Extract the [X, Y] coordinate from the center of the cell holding the provided text.  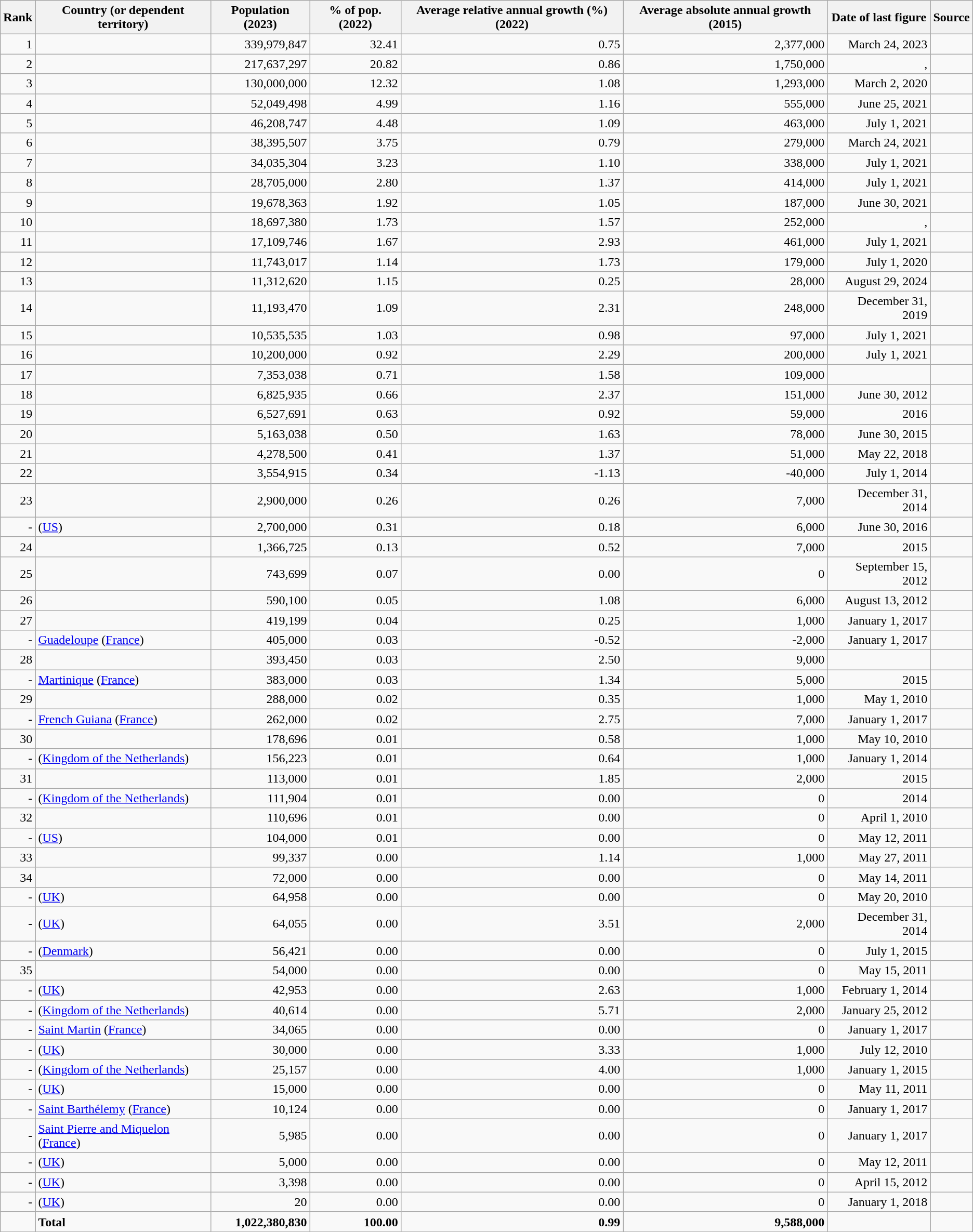
461,000 [726, 242]
12.32 [356, 84]
109,000 [726, 375]
393,450 [260, 660]
15,000 [260, 1089]
-2,000 [726, 640]
4,278,500 [260, 454]
July 1, 2015 [879, 950]
1.92 [356, 202]
743,699 [260, 574]
11 [18, 242]
June 30, 2016 [879, 527]
34,065 [260, 1030]
35 [18, 971]
46,208,747 [260, 123]
May 15, 2011 [879, 971]
2,900,000 [260, 500]
279,000 [726, 143]
9,588,000 [726, 1222]
4 [18, 103]
June 30, 2012 [879, 394]
156,223 [260, 759]
30 [18, 739]
March 24, 2021 [879, 143]
Rank [18, 18]
May 27, 2011 [879, 857]
31 [18, 778]
33 [18, 857]
1.03 [356, 335]
111,904 [260, 798]
August 13, 2012 [879, 600]
(Denmark) [123, 950]
2,700,000 [260, 527]
1.57 [511, 222]
May 14, 2011 [879, 877]
May 22, 2018 [879, 454]
32.41 [356, 44]
383,000 [260, 680]
2016 [879, 414]
187,000 [726, 202]
July 1, 2020 [879, 261]
12 [18, 261]
March 2, 2020 [879, 84]
June 25, 2021 [879, 103]
0.79 [511, 143]
179,000 [726, 261]
1,293,000 [726, 84]
Population (2023) [260, 18]
18 [18, 394]
5,163,038 [260, 434]
August 29, 2024 [879, 282]
0.13 [356, 547]
2.31 [511, 309]
38,395,507 [260, 143]
-0.52 [511, 640]
0.52 [511, 547]
0.41 [356, 454]
11,312,620 [260, 282]
10,200,000 [260, 355]
64,055 [260, 924]
% of pop. (2022) [356, 18]
February 1, 2014 [879, 990]
24 [18, 547]
4.48 [356, 123]
June 30, 2021 [879, 202]
2.80 [356, 182]
Source [951, 18]
0.71 [356, 375]
0.98 [511, 335]
97,000 [726, 335]
2.93 [511, 242]
217,637,297 [260, 64]
0.04 [356, 620]
0.86 [511, 64]
Average absolute annual growth (2015) [726, 18]
May 10, 2010 [879, 739]
0.31 [356, 527]
26 [18, 600]
56,421 [260, 950]
March 24, 2023 [879, 44]
27 [18, 620]
14 [18, 309]
18,697,380 [260, 222]
3,398 [260, 1182]
-40,000 [726, 473]
September 15, 2012 [879, 574]
25,157 [260, 1069]
590,100 [260, 600]
0.50 [356, 434]
3.75 [356, 143]
January 25, 2012 [879, 1010]
10,535,535 [260, 335]
1.58 [511, 375]
1.10 [511, 163]
3,554,915 [260, 473]
1.16 [511, 103]
19,678,363 [260, 202]
1.34 [511, 680]
1,366,725 [260, 547]
7,353,038 [260, 375]
Guadeloupe (France) [123, 640]
2.29 [511, 355]
Average relative annual growth (%) (2022) [511, 18]
0.07 [356, 574]
2.63 [511, 990]
21 [18, 454]
40,614 [260, 1010]
17 [18, 375]
28 [18, 660]
20.82 [356, 64]
100.00 [356, 1222]
9 [18, 202]
3.23 [356, 163]
1,750,000 [726, 64]
4.00 [511, 1069]
248,000 [726, 309]
6 [18, 143]
6,527,691 [260, 414]
July 1, 2014 [879, 473]
3.51 [511, 924]
Saint Martin (France) [123, 1030]
January 1, 2015 [879, 1069]
414,000 [726, 182]
1.85 [511, 778]
32 [18, 818]
April 1, 2010 [879, 818]
110,696 [260, 818]
262,000 [260, 719]
2 [18, 64]
December 31, 2019 [879, 309]
1 [18, 44]
0.63 [356, 414]
1.63 [511, 434]
28,000 [726, 282]
130,000,000 [260, 84]
May 20, 2010 [879, 897]
0.99 [511, 1222]
Date of last figure [879, 18]
0.66 [356, 394]
252,000 [726, 222]
5,985 [260, 1136]
555,000 [726, 103]
405,000 [260, 640]
34,035,304 [260, 163]
15 [18, 335]
52,049,498 [260, 103]
54,000 [260, 971]
January 1, 2018 [879, 1202]
10 [18, 222]
0.05 [356, 600]
1.05 [511, 202]
23 [18, 500]
Total [123, 1222]
25 [18, 574]
3 [18, 84]
151,000 [726, 394]
2014 [879, 798]
2.75 [511, 719]
19 [18, 414]
339,979,847 [260, 44]
10,124 [260, 1109]
419,199 [260, 620]
30,000 [260, 1050]
51,000 [726, 454]
463,000 [726, 123]
0.34 [356, 473]
17,109,746 [260, 242]
5.71 [511, 1010]
June 30, 2015 [879, 434]
0.75 [511, 44]
4.99 [356, 103]
178,696 [260, 739]
1,022,380,830 [260, 1222]
78,000 [726, 434]
104,000 [260, 838]
6,825,935 [260, 394]
338,000 [726, 163]
288,000 [260, 699]
29 [18, 699]
7 [18, 163]
May 11, 2011 [879, 1089]
99,337 [260, 857]
11,193,470 [260, 309]
13 [18, 282]
April 15, 2012 [879, 1182]
-1.13 [511, 473]
0.58 [511, 739]
16 [18, 355]
0.64 [511, 759]
Martinique (France) [123, 680]
French Guiana (France) [123, 719]
113,000 [260, 778]
1.67 [356, 242]
5 [18, 123]
1.15 [356, 282]
72,000 [260, 877]
January 1, 2014 [879, 759]
Saint Barthélemy (France) [123, 1109]
59,000 [726, 414]
34 [18, 877]
22 [18, 473]
Saint Pierre and Miquelon (France) [123, 1136]
11,743,017 [260, 261]
42,953 [260, 990]
200,000 [726, 355]
2.50 [511, 660]
28,705,000 [260, 182]
0.18 [511, 527]
July 12, 2010 [879, 1050]
Country (or dependent territory) [123, 18]
May 1, 2010 [879, 699]
8 [18, 182]
2.37 [511, 394]
3.33 [511, 1050]
64,958 [260, 897]
9,000 [726, 660]
2,377,000 [726, 44]
0.35 [511, 699]
